Output the (x, y) coordinate of the center of the cell containing the given text.  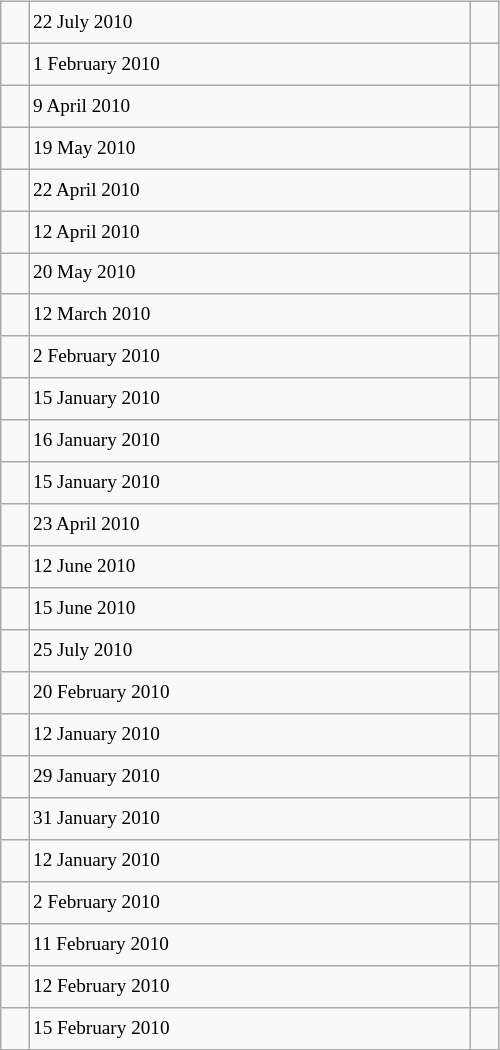
9 April 2010 (249, 106)
1 February 2010 (249, 64)
12 April 2010 (249, 232)
15 February 2010 (249, 1028)
22 April 2010 (249, 190)
20 February 2010 (249, 693)
23 April 2010 (249, 525)
20 May 2010 (249, 274)
19 May 2010 (249, 148)
11 February 2010 (249, 944)
12 February 2010 (249, 986)
25 July 2010 (249, 651)
22 July 2010 (249, 22)
31 January 2010 (249, 819)
12 June 2010 (249, 567)
15 June 2010 (249, 609)
29 January 2010 (249, 777)
16 January 2010 (249, 441)
12 March 2010 (249, 315)
